Output the [X, Y] coordinate of the center of the cell containing the given text.  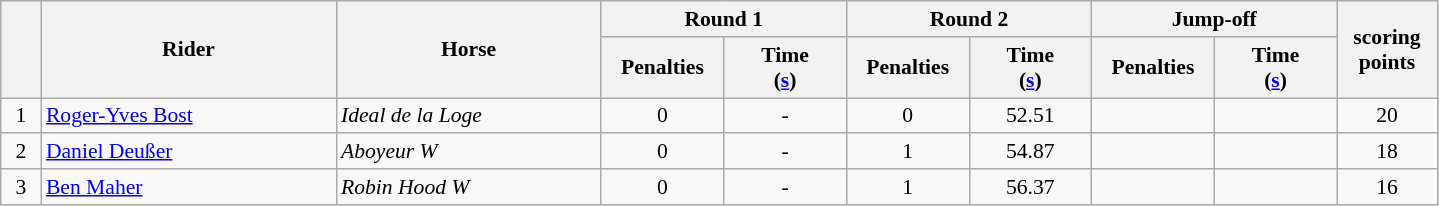
scoringpoints [1387, 50]
52.51 [1030, 116]
Ideal de la Loge [468, 116]
2 [21, 152]
Ben Maher [188, 187]
20 [1387, 116]
Rider [188, 50]
18 [1387, 152]
Aboyeur W [468, 152]
16 [1387, 187]
Round 2 [968, 19]
56.37 [1030, 187]
Jump-off [1214, 19]
Roger-Yves Bost [188, 116]
3 [21, 187]
Daniel Deußer [188, 152]
Horse [468, 50]
Robin Hood W [468, 187]
Round 1 [724, 19]
54.87 [1030, 152]
